Return the [x, y] coordinate for the center point of the cell that contains the specified text.  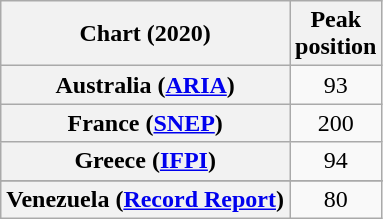
Greece (IFPI) [146, 161]
200 [336, 123]
80 [336, 199]
France (SNEP) [146, 123]
Australia (ARIA) [146, 85]
93 [336, 85]
Chart (2020) [146, 34]
Peakposition [336, 34]
Venezuela (Record Report) [146, 199]
94 [336, 161]
